Detect which cell encompasses the target text, then output its (x, y) center coordinate. 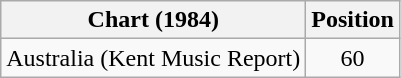
Chart (1984) (154, 20)
Position (353, 20)
Australia (Kent Music Report) (154, 58)
60 (353, 58)
